Determine the (X, Y) coordinate at the center of the cell enclosing the given text.  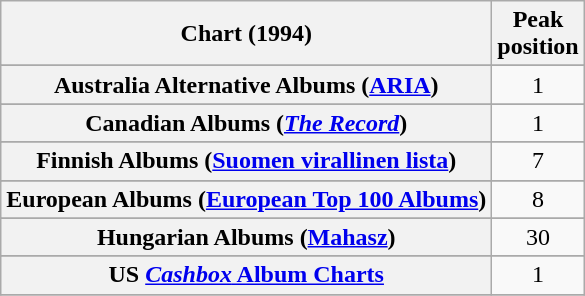
Chart (1994) (246, 34)
Finnish Albums (Suomen virallinen lista) (246, 161)
Hungarian Albums (Mahasz) (246, 237)
Australia Alternative Albums (ARIA) (246, 85)
US Cashbox Album Charts (246, 275)
European Albums (European Top 100 Albums) (246, 199)
8 (538, 199)
30 (538, 237)
Peakposition (538, 34)
Canadian Albums (The Record) (246, 123)
7 (538, 161)
